Provide the [X, Y] coordinate of the cell's center where the given text is located.  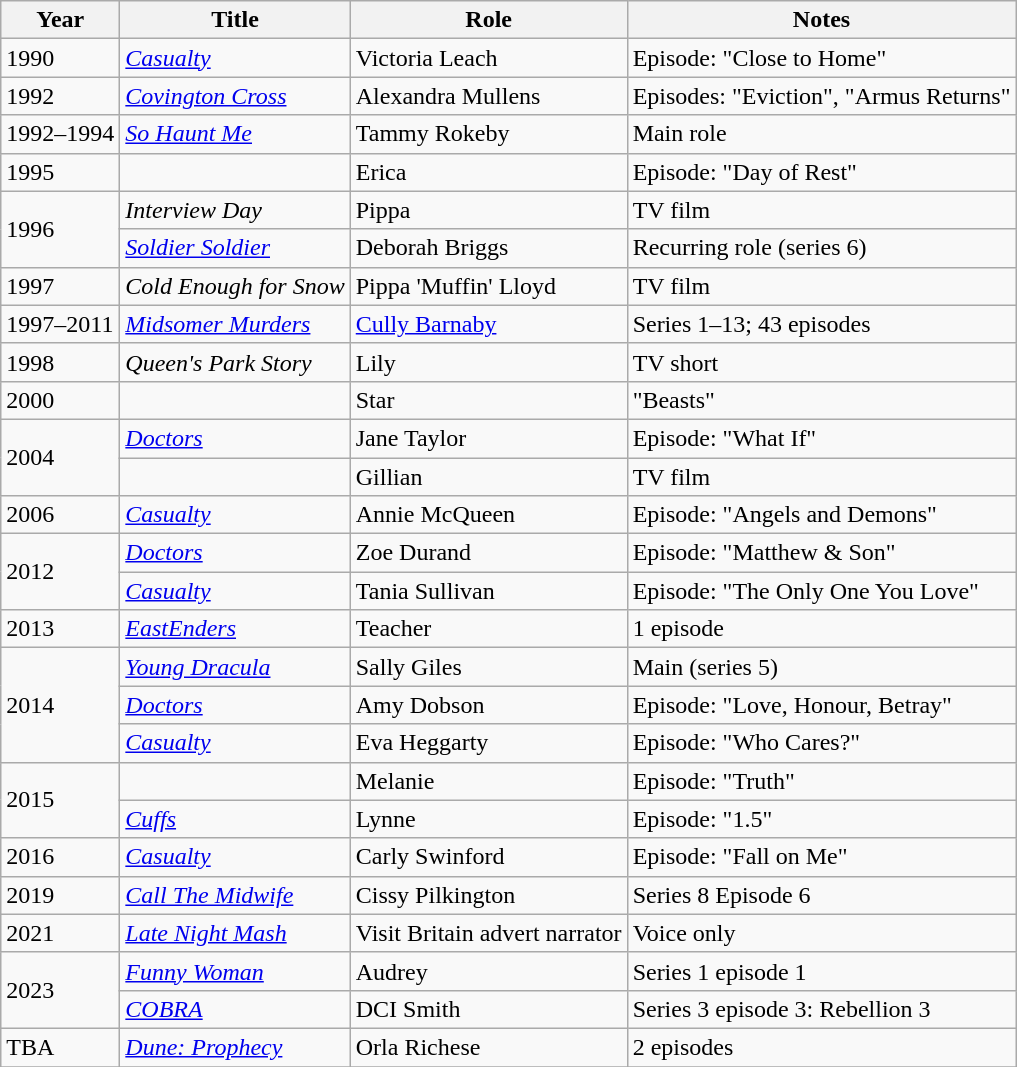
Interview Day [235, 210]
Young Dracula [235, 667]
Soldier Soldier [235, 248]
Zoe Durand [488, 553]
Carly Swinford [488, 857]
1992–1994 [60, 134]
Episode: "Angels and Demons" [822, 515]
Erica [488, 172]
1997 [60, 286]
Orla Richese [488, 1047]
2004 [60, 457]
Melanie [488, 781]
Episode: "Close to Home" [822, 58]
COBRA [235, 1009]
Role [488, 20]
Visit Britain advert narrator [488, 933]
2000 [60, 400]
Episode: "What If" [822, 438]
1995 [60, 172]
Episode: "1.5" [822, 819]
Episode: "Fall on Me" [822, 857]
Jane Taylor [488, 438]
Star [488, 400]
1998 [60, 362]
Sally Giles [488, 667]
Cold Enough for Snow [235, 286]
Funny Woman [235, 971]
Pippa [488, 210]
2016 [60, 857]
"Beasts" [822, 400]
Call The Midwife [235, 895]
Cissy Pilkington [488, 895]
2006 [60, 515]
So Haunt Me [235, 134]
Recurring role (series 6) [822, 248]
Episode: "Matthew & Son" [822, 553]
DCI Smith [488, 1009]
Series 1–13; 43 episodes [822, 324]
Tania Sullivan [488, 591]
Cully Barnaby [488, 324]
Lily [488, 362]
TBA [60, 1047]
Episode: "Day of Rest" [822, 172]
Midsomer Murders [235, 324]
Episode: "Truth" [822, 781]
Year [60, 20]
2014 [60, 705]
Lynne [488, 819]
Pippa 'Muffin' Lloyd [488, 286]
Audrey [488, 971]
2023 [60, 990]
Gillian [488, 477]
Episode: "Who Cares?" [822, 743]
Tammy Rokeby [488, 134]
Series 3 episode 3: Rebellion 3 [822, 1009]
2012 [60, 572]
Series 8 Episode 6 [822, 895]
Deborah Briggs [488, 248]
1997–2011 [60, 324]
1 episode [822, 629]
2019 [60, 895]
EastEnders [235, 629]
Victoria Leach [488, 58]
Episode: "The Only One You Love" [822, 591]
Alexandra Mullens [488, 96]
Voice only [822, 933]
Dune: Prophecy [235, 1047]
2021 [60, 933]
Late Night Mash [235, 933]
Episodes: "Eviction", "Armus Returns" [822, 96]
Teacher [488, 629]
Episode: "Love, Honour, Betray" [822, 705]
Main (series 5) [822, 667]
1990 [60, 58]
Title [235, 20]
2015 [60, 800]
Notes [822, 20]
Annie McQueen [488, 515]
Cuffs [235, 819]
Series 1 episode 1 [822, 971]
2013 [60, 629]
Covington Cross [235, 96]
Amy Dobson [488, 705]
2 episodes [822, 1047]
Eva Heggarty [488, 743]
TV short [822, 362]
1996 [60, 229]
1992 [60, 96]
Queen's Park Story [235, 362]
Main role [822, 134]
